Return the [x, y] coordinate for the center point of the cell that contains the specified text.  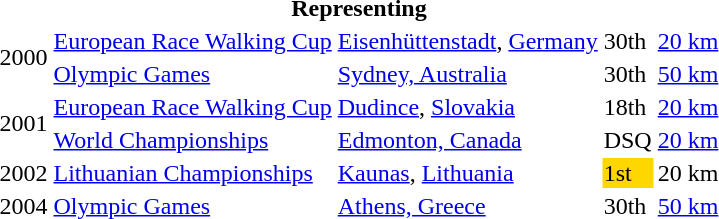
Sydney, Australia [468, 74]
1st [628, 173]
Eisenhüttenstadt, Germany [468, 41]
World Championships [192, 140]
18th [628, 107]
Edmonton, Canada [468, 140]
DSQ [628, 140]
Lithuanian Championships [192, 173]
Kaunas, Lithuania [468, 173]
Olympic Games [192, 74]
Dudince, Slovakia [468, 107]
